From the cell containing the given text, extract its center point as [x, y] coordinate. 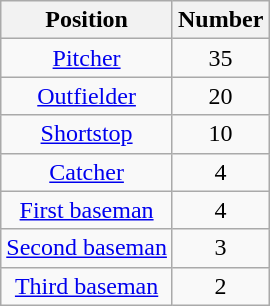
Second baseman [87, 248]
Third baseman [87, 286]
3 [220, 248]
Shortstop [87, 134]
35 [220, 58]
Pitcher [87, 58]
20 [220, 96]
Position [87, 20]
First baseman [87, 210]
2 [220, 286]
Outfielder [87, 96]
10 [220, 134]
Number [220, 20]
Catcher [87, 172]
